Return [x, y] of the center of cell containing provided text 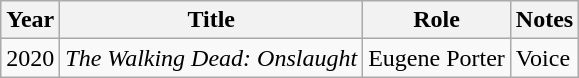
Notes [544, 20]
The Walking Dead: Onslaught [212, 58]
2020 [30, 58]
Voice [544, 58]
Role [437, 20]
Year [30, 20]
Title [212, 20]
Eugene Porter [437, 58]
